Scan for the cell matching the given text and deliver its [X, Y] coordinate at center. 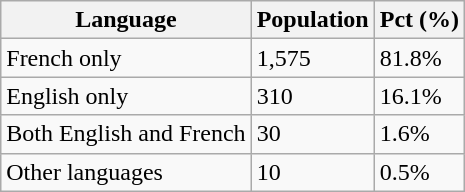
81.8% [419, 58]
16.1% [419, 96]
0.5% [419, 172]
310 [312, 96]
10 [312, 172]
Language [126, 20]
1.6% [419, 134]
1,575 [312, 58]
French only [126, 58]
30 [312, 134]
Population [312, 20]
Pct (%) [419, 20]
Other languages [126, 172]
English only [126, 96]
Both English and French [126, 134]
